Detect which cell encompasses the target text, then output its (X, Y) center coordinate. 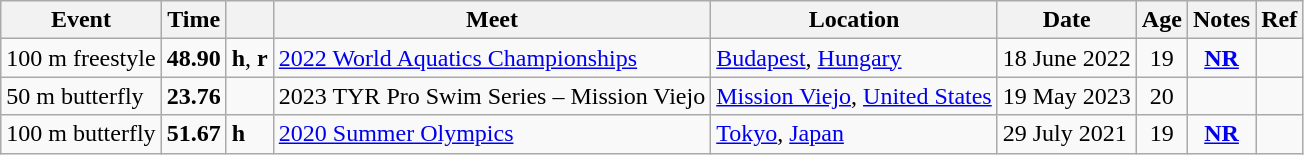
Notes (1221, 20)
Mission Viejo, United States (854, 96)
100 m freestyle (81, 58)
51.67 (194, 134)
2022 World Aquatics Championships (492, 58)
48.90 (194, 58)
Meet (492, 20)
Budapest, Hungary (854, 58)
29 July 2021 (1066, 134)
h (250, 134)
18 June 2022 (1066, 58)
Event (81, 20)
Ref (1280, 20)
20 (1162, 96)
Age (1162, 20)
23.76 (194, 96)
Time (194, 20)
2020 Summer Olympics (492, 134)
Location (854, 20)
19 May 2023 (1066, 96)
Date (1066, 20)
2023 TYR Pro Swim Series – Mission Viejo (492, 96)
Tokyo, Japan (854, 134)
100 m butterfly (81, 134)
h, r (250, 58)
50 m butterfly (81, 96)
